Identify which cell holds the provided text, then report its [x, y] central coordinate. 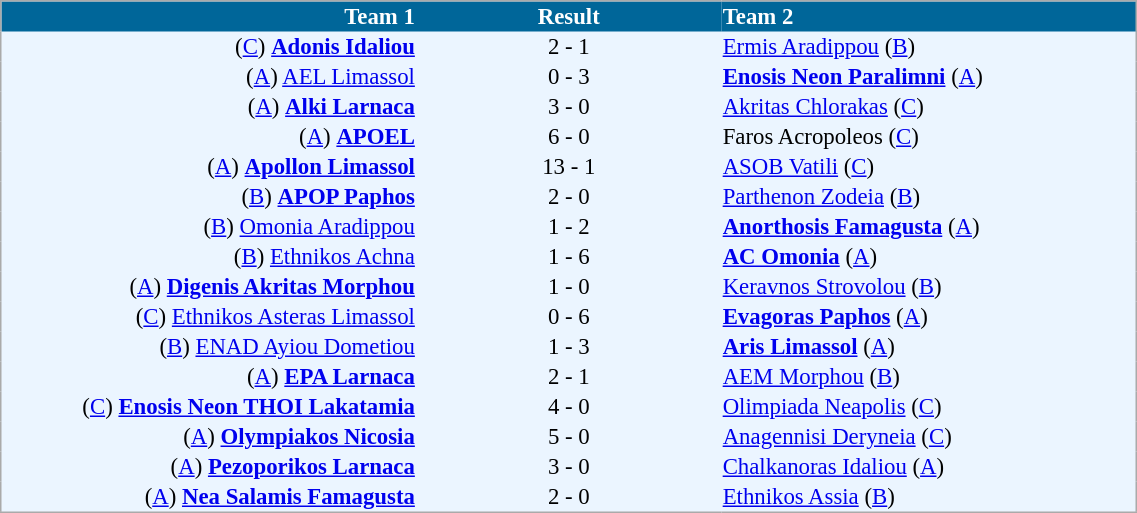
Evagoras Paphos (A) [929, 317]
(A) Olympiakos Nicosia [209, 437]
Keravnos Strovolou (B) [929, 287]
Enosis Neon Paralimni (A) [929, 77]
4 - 0 [568, 407]
(B) ENAD Ayiou Dometiou [209, 347]
(A) Nea Salamis Famagusta [209, 497]
(C) Adonis Idaliou [209, 47]
Team 2 [929, 16]
1 - 2 [568, 227]
(A) EPA Larnaca [209, 377]
13 - 1 [568, 167]
6 - 0 [568, 137]
Result [568, 16]
Aris Limassol (A) [929, 347]
ASOB Vatili (C) [929, 167]
(B) Ethnikos Achna [209, 257]
5 - 0 [568, 437]
Team 1 [209, 16]
1 - 3 [568, 347]
Ermis Aradippou (B) [929, 47]
1 - 6 [568, 257]
Anagennisi Deryneia (C) [929, 437]
(A) Apollon Limassol [209, 167]
(A) Digenis Akritas Morphou [209, 287]
(A) Pezoporikos Larnaca [209, 467]
AC Omonia (A) [929, 257]
Ethnikos Assia (B) [929, 497]
0 - 6 [568, 317]
Akritas Chlorakas (C) [929, 107]
0 - 3 [568, 77]
1 - 0 [568, 287]
AEM Morphou (B) [929, 377]
(C) Ethnikos Asteras Limassol [209, 317]
Olimpiada Neapolis (C) [929, 407]
(A) APOEL [209, 137]
Parthenon Zodeia (B) [929, 197]
Chalkanoras Idaliou (A) [929, 467]
(A) AEL Limassol [209, 77]
Anorthosis Famagusta (A) [929, 227]
(B) Omonia Aradippou [209, 227]
Faros Acropoleos (C) [929, 137]
(B) APOP Paphos [209, 197]
(A) Alki Larnaca [209, 107]
(C) Enosis Neon THOI Lakatamia [209, 407]
